Identify which cell holds the provided text, then report its [X, Y] central coordinate. 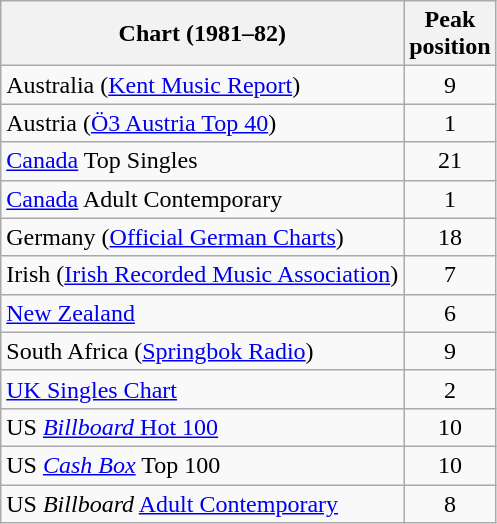
New Zealand [202, 313]
Canada Top Singles [202, 161]
21 [450, 161]
18 [450, 237]
US Billboard Adult Contemporary [202, 503]
Australia (Kent Music Report) [202, 85]
Canada Adult Contemporary [202, 199]
Peakposition [450, 34]
Austria (Ö3 Austria Top 40) [202, 123]
US Billboard Hot 100 [202, 427]
8 [450, 503]
6 [450, 313]
US Cash Box Top 100 [202, 465]
UK Singles Chart [202, 389]
South Africa (Springbok Radio) [202, 351]
Chart (1981–82) [202, 34]
2 [450, 389]
Germany (Official German Charts) [202, 237]
7 [450, 275]
Irish (Irish Recorded Music Association) [202, 275]
